Return the (X, Y) coordinate for the center point of the cell that contains the specified text.  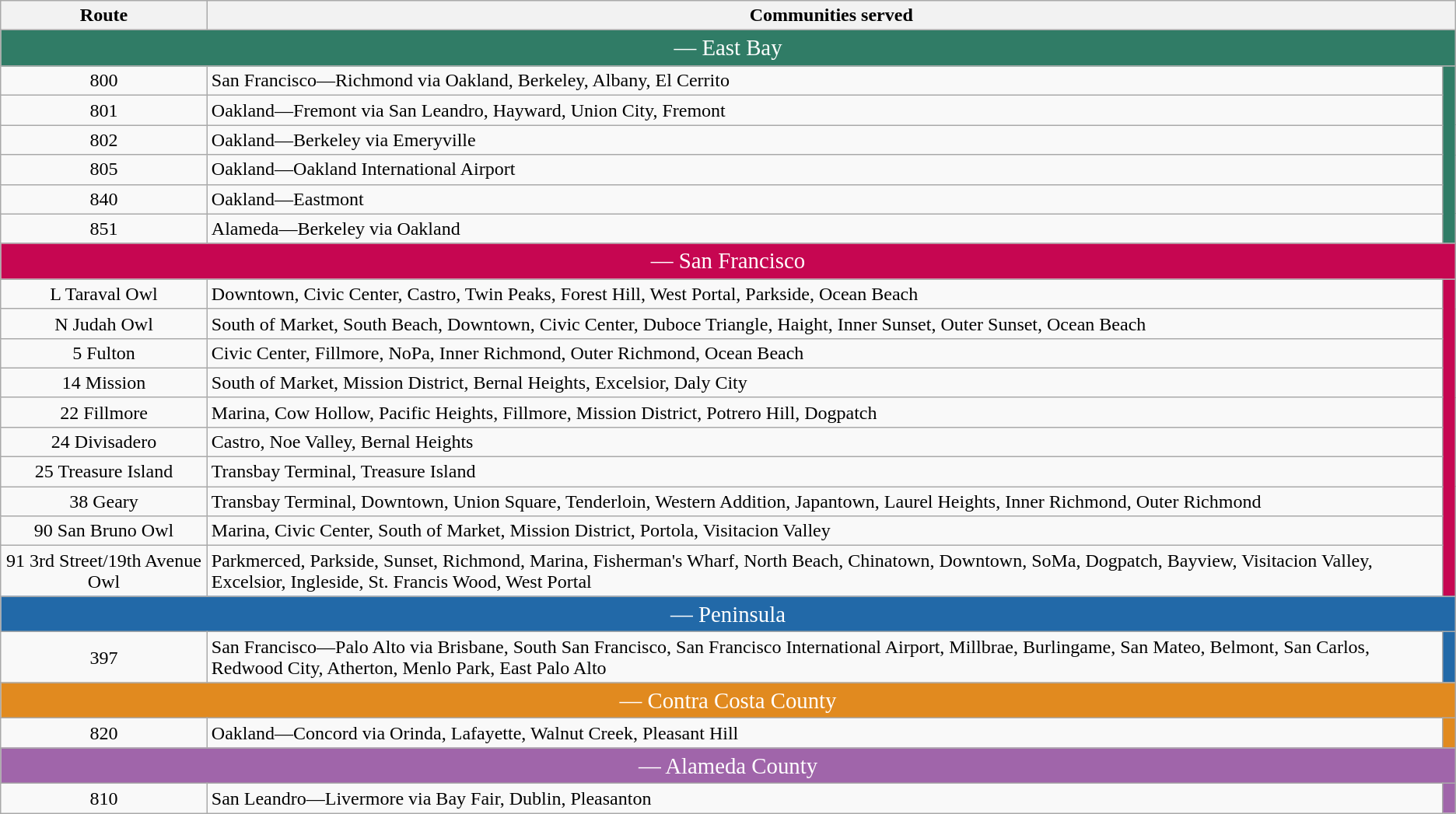
91 3rd Street/19th Avenue Owl (104, 571)
— Peninsula (728, 614)
851 (104, 229)
N Judah Owl (104, 323)
Civic Center, Fillmore, NoPa, Inner Richmond, Outer Richmond, Ocean Beach (824, 353)
801 (104, 110)
South of Market, South Beach, Downtown, Civic Center, Duboce Triangle, Haight, Inner Sunset, Outer Sunset, Ocean Beach (824, 323)
810 (104, 798)
Downtown, Civic Center, Castro, Twin Peaks, Forest Hill, West Portal, Parkside, Ocean Beach (824, 294)
— San Francisco (728, 261)
South of Market, Mission District, Bernal Heights, Excelsior, Daly City (824, 383)
Communities served (831, 16)
— Contra Costa County (728, 700)
24 Divisadero (104, 442)
38 Geary (104, 501)
Oakland—Eastmont (824, 199)
820 (104, 733)
90 San Bruno Owl (104, 531)
L Taraval Owl (104, 294)
Oakland—Concord via Orinda, Lafayette, Walnut Creek, Pleasant Hill (824, 733)
Oakland—Berkeley via Emeryville (824, 140)
Oakland—Fremont via San Leandro, Hayward, Union City, Fremont (824, 110)
5 Fulton (104, 353)
840 (104, 199)
Transbay Terminal, Treasure Island (824, 472)
Castro, Noe Valley, Bernal Heights (824, 442)
Marina, Civic Center, South of Market, Mission District, Portola, Visitacion Valley (824, 531)
— East Bay (728, 48)
Alameda—Berkeley via Oakland (824, 229)
397 (104, 658)
25 Treasure Island (104, 472)
805 (104, 169)
San Leandro—Livermore via Bay Fair, Dublin, Pleasanton (824, 798)
22 Fillmore (104, 412)
Marina, Cow Hollow, Pacific Heights, Fillmore, Mission District, Potrero Hill, Dogpatch (824, 412)
Transbay Terminal, Downtown, Union Square, Tenderloin, Western Addition, Japantown, Laurel Heights, Inner Richmond, Outer Richmond (824, 501)
Route (104, 16)
14 Mission (104, 383)
800 (104, 81)
802 (104, 140)
San Francisco—Richmond via Oakland, Berkeley, Albany, El Cerrito (824, 81)
— Alameda County (728, 766)
Oakland—Oakland International Airport (824, 169)
